For the text-containing cell, return its midpoint in (x, y) coordinate format. 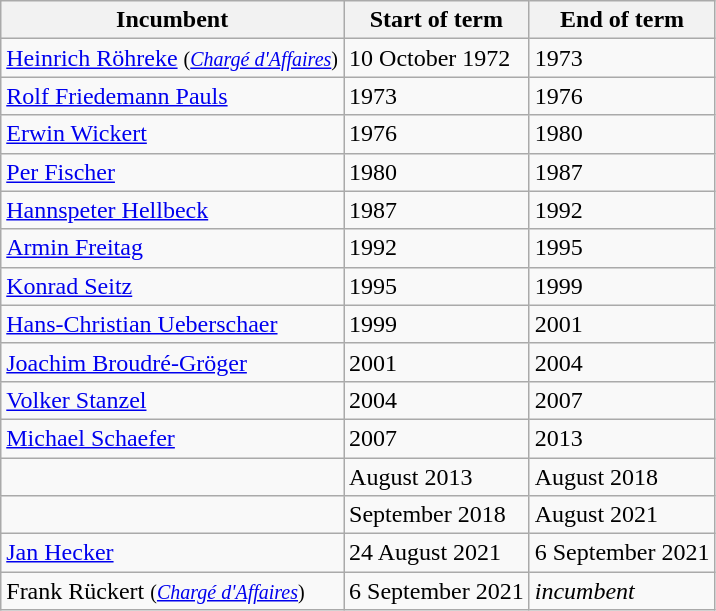
Erwin Wickert (172, 134)
Frank Rückert (Chargé d'Affaires) (172, 591)
Heinrich Röhreke (Chargé d'Affaires) (172, 58)
August 2021 (622, 515)
2013 (622, 438)
Start of term (437, 20)
incumbent (622, 591)
Konrad Seitz (172, 286)
Hans-Christian Ueberschaer (172, 324)
Joachim Broudré-Gröger (172, 362)
Michael Schaefer (172, 438)
Rolf Friedemann Pauls (172, 96)
Hannspeter Hellbeck (172, 210)
Per Fischer (172, 172)
August 2013 (437, 477)
Armin Freitag (172, 248)
Incumbent (172, 20)
August 2018 (622, 477)
10 October 1972 (437, 58)
End of term (622, 20)
Jan Hecker (172, 553)
Volker Stanzel (172, 400)
September 2018 (437, 515)
24 August 2021 (437, 553)
